Search for the cell housing the specified text and yield its (x, y) center coordinate. 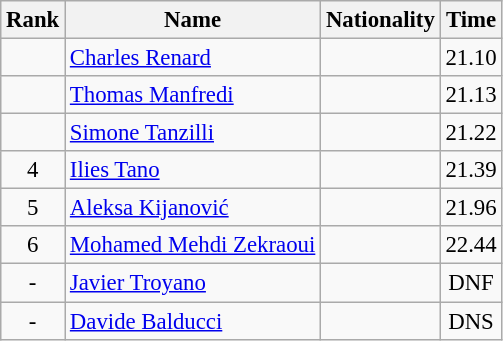
Nationality (380, 20)
DNF (471, 283)
Javier Troyano (193, 283)
Name (193, 20)
5 (33, 208)
Mohamed Mehdi Zekraoui (193, 245)
Thomas Manfredi (193, 95)
21.39 (471, 170)
21.96 (471, 208)
DNS (471, 321)
6 (33, 245)
Time (471, 20)
Ilies Tano (193, 170)
21.10 (471, 58)
4 (33, 170)
Rank (33, 20)
21.22 (471, 133)
22.44 (471, 245)
Charles Renard (193, 58)
Aleksa Kijanović (193, 208)
21.13 (471, 95)
Davide Balducci (193, 321)
Simone Tanzilli (193, 133)
